Capture the cell that displays the provided text and extract its [x, y] central coordinate. 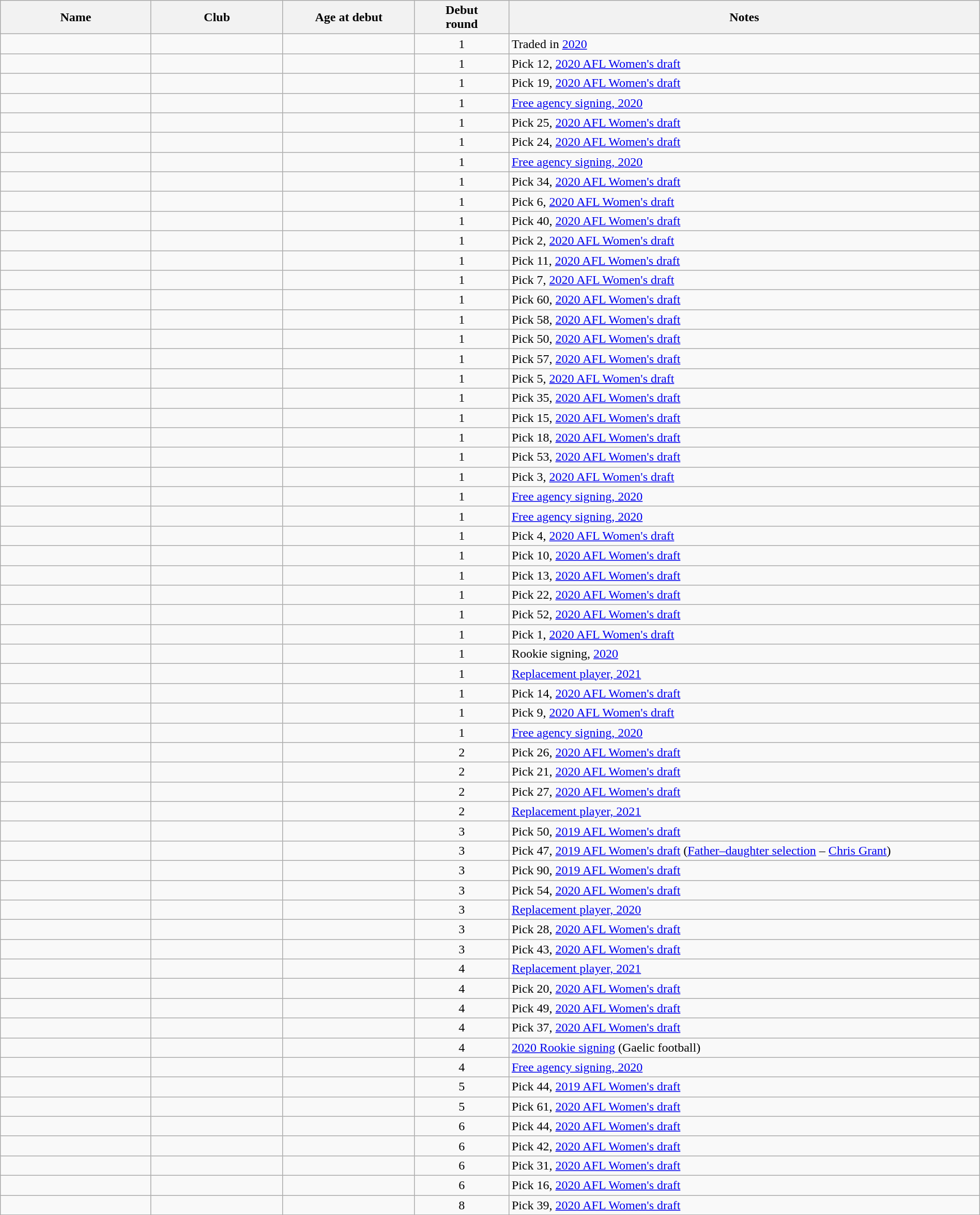
Pick 53, 2020 AFL Women's draft [744, 457]
Pick 13, 2020 AFL Women's draft [744, 575]
Pick 27, 2020 AFL Women's draft [744, 792]
Pick 6, 2020 AFL Women's draft [744, 201]
Pick 21, 2020 AFL Women's draft [744, 772]
Pick 42, 2020 AFL Women's draft [744, 1146]
Pick 44, 2020 AFL Women's draft [744, 1126]
Pick 52, 2020 AFL Women's draft [744, 615]
Pick 11, 2020 AFL Women's draft [744, 260]
Pick 9, 2020 AFL Women's draft [744, 713]
Notes [744, 18]
Pick 19, 2020 AFL Women's draft [744, 83]
Pick 20, 2020 AFL Women's draft [744, 989]
2020 Rookie signing (Gaelic football) [744, 1047]
Pick 58, 2020 AFL Women's draft [744, 320]
Pick 1, 2020 AFL Women's draft [744, 634]
Pick 35, 2020 AFL Women's draft [744, 398]
Pick 2, 2020 AFL Women's draft [744, 240]
Pick 44, 2019 AFL Women's draft [744, 1087]
Pick 61, 2020 AFL Women's draft [744, 1106]
Pick 50, 2019 AFL Women's draft [744, 831]
Pick 26, 2020 AFL Women's draft [744, 752]
Replacement player, 2020 [744, 910]
Rookie signing, 2020 [744, 654]
Age at debut [348, 18]
Pick 49, 2020 AFL Women's draft [744, 1008]
Pick 50, 2020 AFL Women's draft [744, 339]
Pick 28, 2020 AFL Women's draft [744, 930]
Pick 4, 2020 AFL Women's draft [744, 536]
Pick 16, 2020 AFL Women's draft [744, 1185]
Pick 10, 2020 AFL Women's draft [744, 555]
Name [75, 18]
Pick 31, 2020 AFL Women's draft [744, 1165]
Pick 3, 2020 AFL Women's draft [744, 477]
8 [462, 1205]
Pick 15, 2020 AFL Women's draft [744, 418]
Pick 40, 2020 AFL Women's draft [744, 221]
Pick 24, 2020 AFL Women's draft [744, 142]
Pick 22, 2020 AFL Women's draft [744, 595]
Club [217, 18]
Pick 14, 2020 AFL Women's draft [744, 693]
Pick 12, 2020 AFL Women's draft [744, 64]
Pick 90, 2019 AFL Women's draft [744, 870]
Pick 34, 2020 AFL Women's draft [744, 181]
Traded in 2020 [744, 44]
Debutround [462, 18]
Pick 60, 2020 AFL Women's draft [744, 300]
Pick 39, 2020 AFL Women's draft [744, 1205]
Pick 47, 2019 AFL Women's draft (Father–daughter selection – Chris Grant) [744, 850]
Pick 25, 2020 AFL Women's draft [744, 123]
Pick 54, 2020 AFL Women's draft [744, 890]
Pick 7, 2020 AFL Women's draft [744, 280]
Pick 18, 2020 AFL Women's draft [744, 437]
Pick 57, 2020 AFL Women's draft [744, 359]
Pick 5, 2020 AFL Women's draft [744, 378]
Pick 43, 2020 AFL Women's draft [744, 949]
Pick 37, 2020 AFL Women's draft [744, 1028]
